Return [x, y] of the center of cell containing provided text 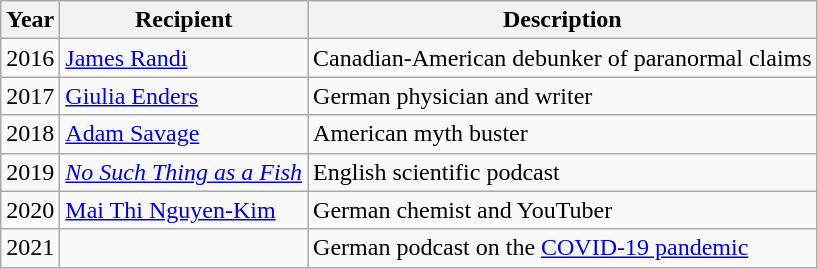
2018 [30, 134]
James Randi [184, 58]
German physician and writer [563, 96]
2020 [30, 210]
German chemist and YouTuber [563, 210]
Canadian-American debunker of paranormal claims [563, 58]
German podcast on the COVID-19 pandemic [563, 248]
2021 [30, 248]
2016 [30, 58]
Adam Savage [184, 134]
Description [563, 20]
Recipient [184, 20]
Mai Thi Nguyen-Kim [184, 210]
Giulia Enders [184, 96]
Year [30, 20]
No Such Thing as a Fish [184, 172]
American myth buster [563, 134]
2017 [30, 96]
2019 [30, 172]
English scientific podcast [563, 172]
